Provide the [X, Y] coordinate of the cell's center where the given text is located.  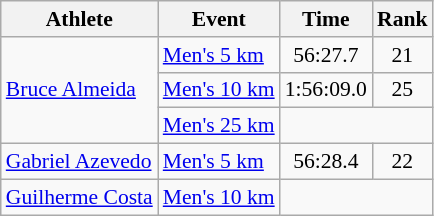
Guilherme Costa [80, 197]
56:27.7 [326, 55]
Event [219, 19]
25 [402, 90]
Gabriel Azevedo [80, 162]
21 [402, 55]
56:28.4 [326, 162]
22 [402, 162]
Bruce Almeida [80, 90]
Men's 25 km [219, 126]
Athlete [80, 19]
Time [326, 19]
1:56:09.0 [326, 90]
Rank [402, 19]
